Detect which cell encompasses the target text, then output its (X, Y) center coordinate. 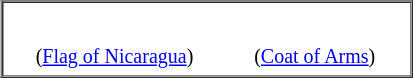
(Flag of Nicaragua) (114, 56)
(Coat of Arms) (314, 56)
(Flag of Nicaragua) (Coat of Arms) (207, 40)
